Extract the [x, y] coordinate from the center of the cell holding the provided text.  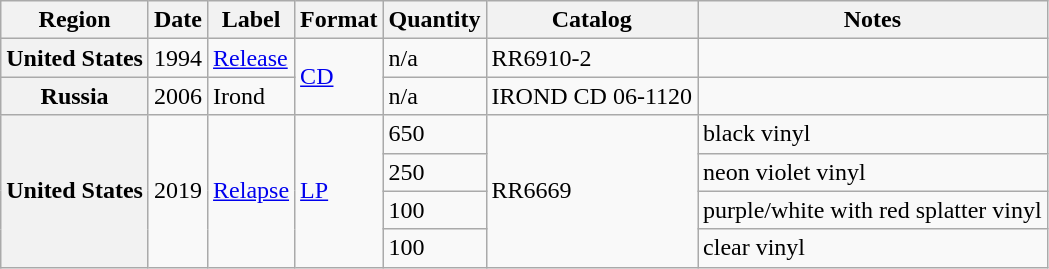
Notes [873, 20]
650 [434, 134]
RR6910-2 [592, 58]
2006 [178, 96]
black vinyl [873, 134]
2019 [178, 191]
purple/white with red splatter vinyl [873, 210]
Release [252, 58]
Relapse [252, 191]
250 [434, 172]
Quantity [434, 20]
Label [252, 20]
Date [178, 20]
Russia [75, 96]
clear vinyl [873, 248]
Irond [252, 96]
Catalog [592, 20]
RR6669 [592, 191]
Format [339, 20]
Region [75, 20]
LP [339, 191]
neon violet vinyl [873, 172]
IROND CD 06-1120 [592, 96]
1994 [178, 58]
CD [339, 77]
